Identify which cell holds the provided text, then report its (X, Y) central coordinate. 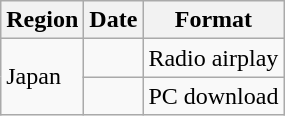
Date (114, 20)
Radio airplay (214, 58)
Japan (42, 77)
PC download (214, 96)
Region (42, 20)
Format (214, 20)
